Identify which cell holds the provided text, then report its (X, Y) central coordinate. 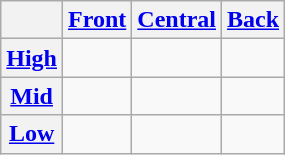
Central (177, 20)
Front (98, 20)
Back (254, 20)
Low (32, 134)
Mid (32, 96)
High (32, 58)
